Identify which cell holds the provided text, then report its [X, Y] central coordinate. 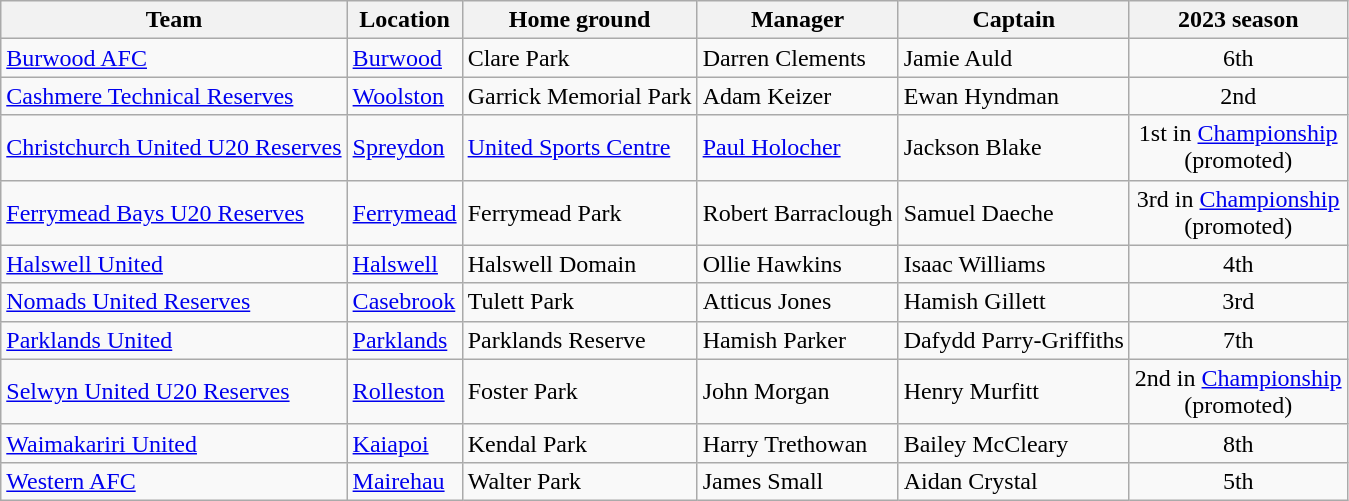
Halswell United [174, 264]
Burwood AFC [174, 58]
7th [1238, 340]
Location [404, 20]
2023 season [1238, 20]
1st in Championship(promoted) [1238, 148]
Adam Keizer [798, 96]
Kendal Park [580, 443]
Darren Clements [798, 58]
Ferrymead Bays U20 Reserves [174, 212]
Jackson Blake [1014, 148]
Cashmere Technical Reserves [174, 96]
Clare Park [580, 58]
Tulett Park [580, 302]
3rd in Championship(promoted) [1238, 212]
2nd [1238, 96]
Parklands [404, 340]
5th [1238, 481]
Hamish Parker [798, 340]
Ferrymead [404, 212]
Western AFC [174, 481]
Aidan Crystal [1014, 481]
Garrick Memorial Park [580, 96]
6th [1238, 58]
Dafydd Parry-Griffiths [1014, 340]
Captain [1014, 20]
Halswell Domain [580, 264]
Spreydon [404, 148]
Walter Park [580, 481]
Team [174, 20]
Jamie Auld [1014, 58]
Atticus Jones [798, 302]
Samuel Daeche [1014, 212]
Kaiapoi [404, 443]
United Sports Centre [580, 148]
Ollie Hawkins [798, 264]
Paul Holocher [798, 148]
Hamish Gillett [1014, 302]
8th [1238, 443]
Selwyn United U20 Reserves [174, 392]
James Small [798, 481]
Mairehau [404, 481]
Woolston [404, 96]
3rd [1238, 302]
Parklands United [174, 340]
Harry Trethowan [798, 443]
Ewan Hyndman [1014, 96]
Parklands Reserve [580, 340]
Isaac Williams [1014, 264]
Bailey McCleary [1014, 443]
Ferrymead Park [580, 212]
Christchurch United U20 Reserves [174, 148]
Manager [798, 20]
2nd in Championship(promoted) [1238, 392]
Casebrook [404, 302]
Foster Park [580, 392]
Waimakariri United [174, 443]
Robert Barraclough [798, 212]
4th [1238, 264]
Halswell [404, 264]
Burwood [404, 58]
Henry Murfitt [1014, 392]
Nomads United Reserves [174, 302]
Rolleston [404, 392]
John Morgan [798, 392]
Home ground [580, 20]
